Find where the given text appears and provide that cell's center as [x, y] coordinate. 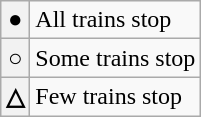
● [16, 20]
△ [16, 97]
Few trains stop [116, 97]
All trains stop [116, 20]
Some trains stop [116, 58]
○ [16, 58]
